Search for the cell housing the specified text and yield its [x, y] center coordinate. 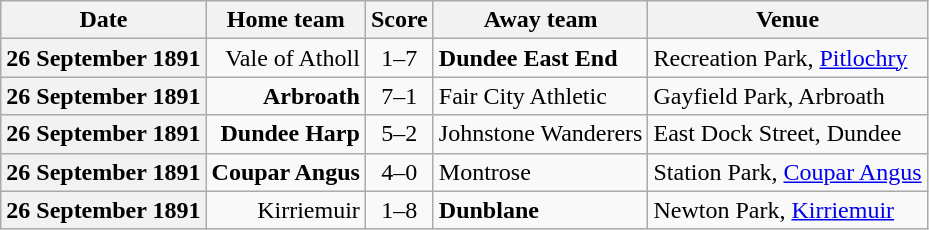
Coupar Angus [286, 172]
Arbroath [286, 96]
Home team [286, 20]
Venue [788, 20]
Gayfield Park, Arbroath [788, 96]
1–7 [399, 58]
4–0 [399, 172]
Away team [540, 20]
Dundee East End [540, 58]
Dundee Harp [286, 134]
Montrose [540, 172]
7–1 [399, 96]
Newton Park, Kirriemuir [788, 210]
Date [104, 20]
Dunblane [540, 210]
1–8 [399, 210]
East Dock Street, Dundee [788, 134]
Vale of Atholl [286, 58]
Recreation Park, Pitlochry [788, 58]
Fair City Athletic [540, 96]
Johnstone Wanderers [540, 134]
Score [399, 20]
Station Park, Coupar Angus [788, 172]
Kirriemuir [286, 210]
5–2 [399, 134]
